Return the (x, y) coordinate for the center point of the cell that contains the specified text.  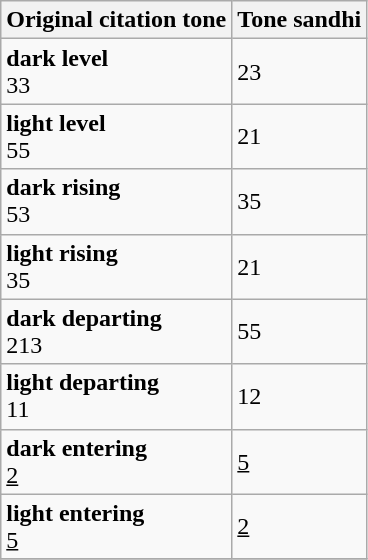
12 (300, 396)
dark departing213 (116, 332)
55 (300, 332)
dark rising53 (116, 202)
light entering5 (116, 526)
23 (300, 72)
Original citation tone (116, 20)
light level55 (116, 136)
light rising35 (116, 266)
Tone sandhi (300, 20)
light departing11 (116, 396)
dark entering2 (116, 462)
dark level33 (116, 72)
2 (300, 526)
5 (300, 462)
35 (300, 202)
